Scan for the cell matching the given text and deliver its (X, Y) coordinate at center. 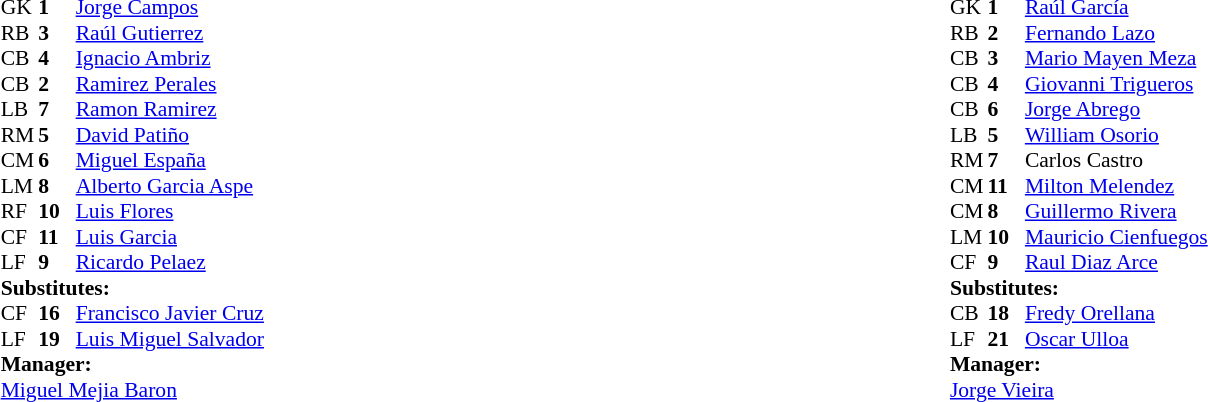
Miguel España (170, 161)
Raúl Gutierrez (170, 33)
Fernando Lazo (1116, 33)
21 (1006, 339)
Oscar Ulloa (1116, 339)
William Osorio (1116, 135)
Fredy Orellana (1116, 313)
Ramirez Perales (170, 84)
Carlos Castro (1116, 161)
Mauricio Cienfuegos (1116, 237)
Luis Garcia (170, 237)
Ricardo Pelaez (170, 263)
RF (20, 211)
Luis Miguel Salvador (170, 339)
Ignacio Ambriz (170, 59)
Guillermo Rivera (1116, 211)
16 (57, 313)
19 (57, 339)
18 (1006, 313)
Jorge Abrego (1116, 109)
Alberto Garcia Aspe (170, 186)
Francisco Javier Cruz (170, 313)
Luis Flores (170, 211)
Ramon Ramirez (170, 109)
David Patiño (170, 135)
Giovanni Trigueros (1116, 84)
Mario Mayen Meza (1116, 59)
Raul Diaz Arce (1116, 263)
Milton Melendez (1116, 186)
